From the cell containing the given text, extract its center point as [x, y] coordinate. 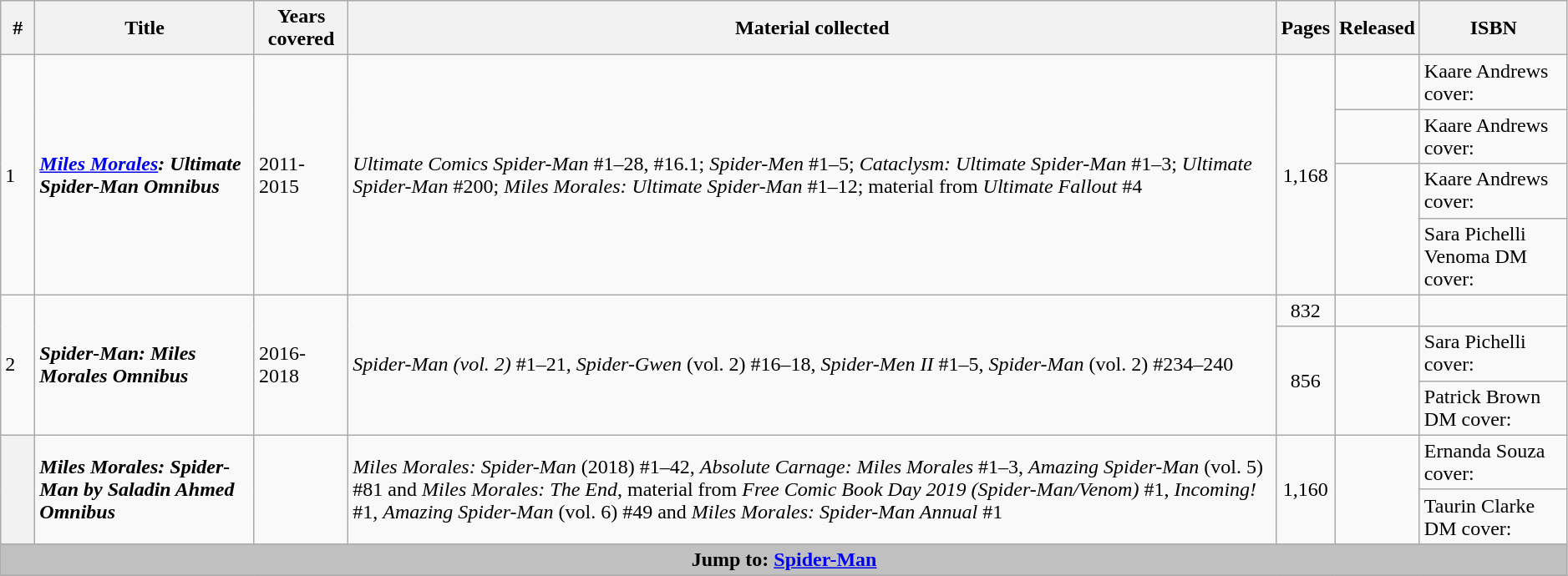
856 [1306, 381]
Material collected [812, 28]
1,168 [1306, 175]
# [18, 28]
2 [18, 365]
832 [1306, 311]
Released [1378, 28]
Patrick Brown DM cover: [1494, 407]
Sara Pichelli Venoma DM cover: [1494, 256]
Ernanda Souza cover: [1494, 462]
Taurin Clarke DM cover: [1494, 516]
1,160 [1306, 489]
Title [145, 28]
ISBN [1494, 28]
1 [18, 175]
2016-2018 [301, 365]
Pages [1306, 28]
Miles Morales: Ultimate Spider-Man Omnibus [145, 175]
Sara Pichelli cover: [1494, 354]
Jump to: Spider-Man [784, 559]
Spider-Man (vol. 2) #1–21, Spider-Gwen (vol. 2) #16–18, Spider-Men II #1–5, Spider-Man (vol. 2) #234–240 [812, 365]
Years covered [301, 28]
Miles Morales: Spider-Man by Saladin Ahmed Omnibus [145, 489]
2011-2015 [301, 175]
Spider-Man: Miles Morales Omnibus [145, 365]
